From the cell containing the given text, extract its center point as [x, y] coordinate. 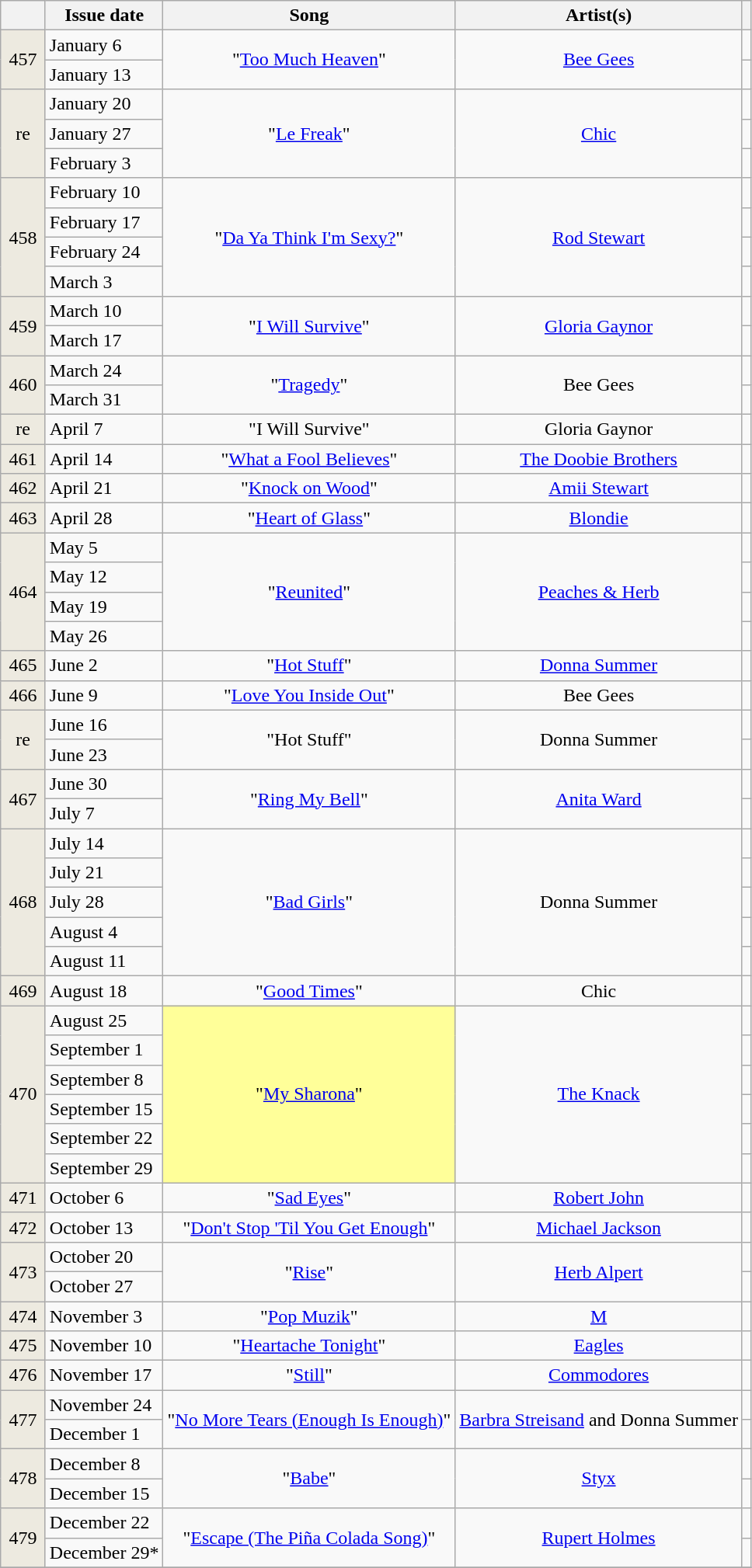
The Knack [599, 1094]
December 22 [104, 1523]
"Heartache Tonight" [309, 1346]
"No More Tears (Enough Is Enough)" [309, 1420]
"Reunited" [309, 592]
June 2 [104, 666]
471 [23, 1198]
468 [23, 902]
457 [23, 60]
"Don't Stop 'Til You Get Enough" [309, 1227]
October 6 [104, 1198]
March 3 [104, 281]
Amii Stewart [599, 488]
"Sad Eyes" [309, 1198]
"Tragedy" [309, 385]
December 15 [104, 1493]
January 13 [104, 75]
461 [23, 459]
September 8 [104, 1080]
"Ring My Bell" [309, 798]
February 24 [104, 252]
466 [23, 695]
May 19 [104, 607]
"Still" [309, 1375]
477 [23, 1420]
"Babe" [309, 1479]
469 [23, 991]
476 [23, 1375]
May 26 [104, 636]
August 4 [104, 932]
May 12 [104, 577]
March 31 [104, 400]
June 9 [104, 695]
December 8 [104, 1464]
June 16 [104, 725]
479 [23, 1538]
March 10 [104, 311]
April 21 [104, 488]
459 [23, 325]
The Doobie Brothers [599, 459]
472 [23, 1227]
Peaches & Herb [599, 592]
475 [23, 1346]
July 28 [104, 902]
Rupert Holmes [599, 1538]
"Good Times" [309, 991]
"Escape (The Piña Colada Song)" [309, 1538]
462 [23, 488]
Robert John [599, 1198]
M [599, 1316]
September 15 [104, 1109]
August 18 [104, 991]
May 5 [104, 548]
Rod Stewart [599, 237]
"Knock on Wood" [309, 488]
December 1 [104, 1434]
April 28 [104, 518]
"Too Much Heaven" [309, 60]
February 3 [104, 163]
December 29* [104, 1552]
464 [23, 592]
March 17 [104, 340]
"Da Ya Think I'm Sexy?" [309, 237]
February 10 [104, 193]
Commodores [599, 1375]
"Bad Girls" [309, 902]
Blondie [599, 518]
October 27 [104, 1286]
September 1 [104, 1050]
473 [23, 1271]
September 22 [104, 1139]
June 23 [104, 754]
July 14 [104, 843]
October 13 [104, 1227]
Song [309, 16]
November 10 [104, 1346]
March 24 [104, 370]
"Rise" [309, 1271]
September 29 [104, 1168]
474 [23, 1316]
Michael Jackson [599, 1227]
467 [23, 798]
460 [23, 385]
"Heart of Glass" [309, 518]
January 6 [104, 45]
"Pop Muzik" [309, 1316]
August 25 [104, 1020]
April 14 [104, 459]
458 [23, 237]
"My Sharona" [309, 1094]
465 [23, 666]
"Le Freak" [309, 134]
478 [23, 1479]
November 3 [104, 1316]
July 7 [104, 813]
Issue date [104, 16]
Herb Alpert [599, 1271]
January 27 [104, 134]
January 20 [104, 104]
February 17 [104, 222]
Barbra Streisand and Donna Summer [599, 1420]
"What a Fool Believes" [309, 459]
Styx [599, 1479]
463 [23, 518]
April 7 [104, 429]
November 17 [104, 1375]
Anita Ward [599, 798]
Eagles [599, 1346]
November 24 [104, 1405]
July 21 [104, 873]
470 [23, 1094]
August 11 [104, 961]
October 20 [104, 1257]
Artist(s) [599, 16]
June 30 [104, 784]
"Love You Inside Out" [309, 695]
